Capture the cell that displays the provided text and extract its [X, Y] central coordinate. 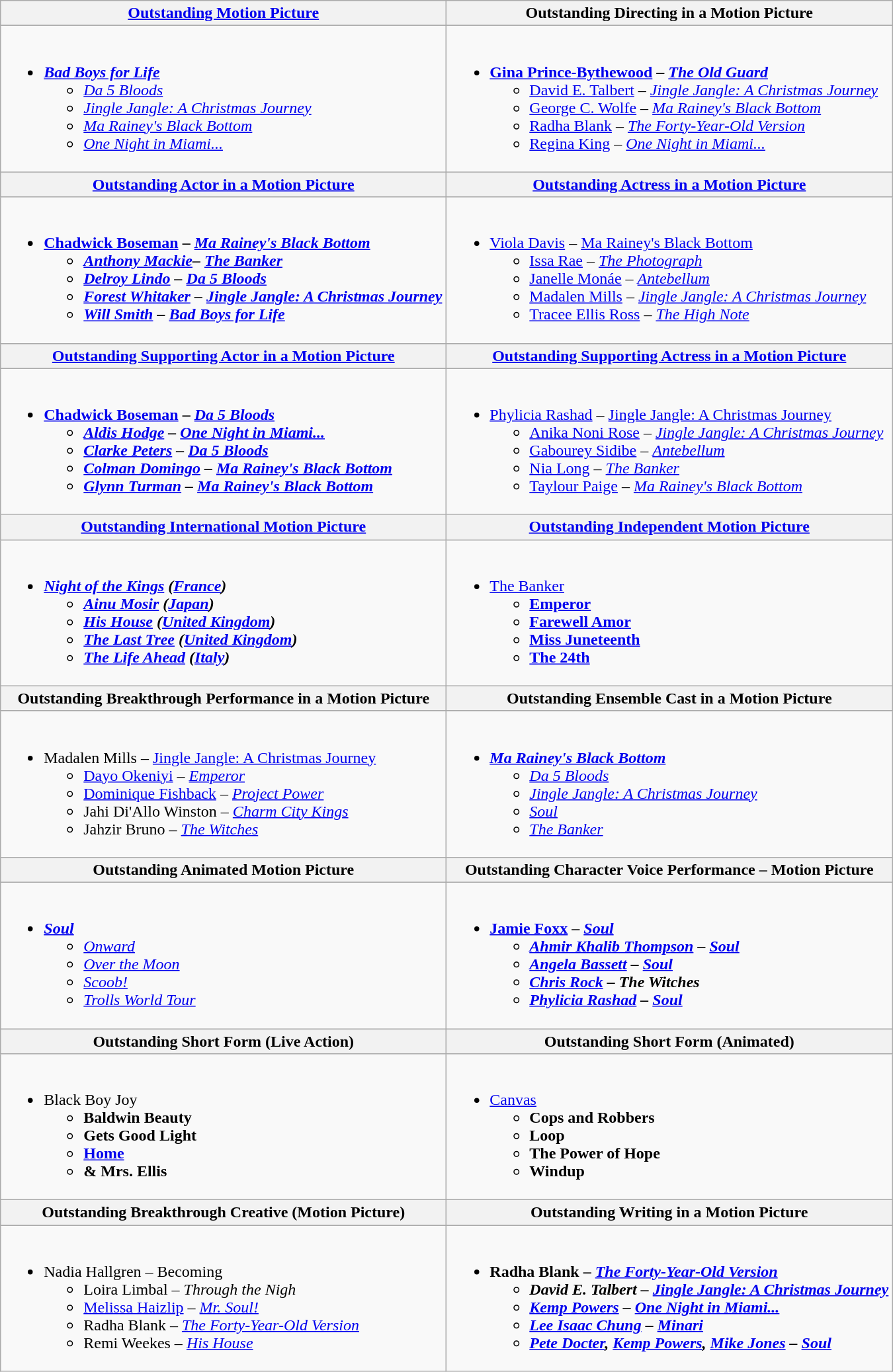
Jamie Foxx – SoulAhmir Khalib Thompson – SoulAngela Bassett – SoulChris Rock – The WitchesPhylicia Rashad – Soul [669, 955]
Ma Rainey's Black BottomDa 5 BloodsJingle Jangle: A Christmas JourneySoulThe Banker [669, 784]
Outstanding Ensemble Cast in a Motion Picture [669, 698]
Outstanding Writing in a Motion Picture [669, 1213]
Black Boy JoyBaldwin BeautyGets Good LightHome& Mrs. Ellis [224, 1127]
Bad Boys for LifeDa 5 BloodsJingle Jangle: A Christmas JourneyMa Rainey's Black BottomOne Night in Miami... [224, 99]
Outstanding Short Form (Animated) [669, 1041]
Outstanding Breakthrough Creative (Motion Picture) [224, 1213]
Outstanding Short Form (Live Action) [224, 1041]
Outstanding Actor in a Motion Picture [224, 184]
Outstanding International Motion Picture [224, 527]
Outstanding Supporting Actress in a Motion Picture [669, 356]
Outstanding Actress in a Motion Picture [669, 184]
SoulOnwardOver the MoonScoob!Trolls World Tour [224, 955]
Outstanding Character Voice Performance – Motion Picture [669, 869]
Outstanding Breakthrough Performance in a Motion Picture [224, 698]
The BankerEmperorFarewell AmorMiss JuneteenthThe 24th [669, 612]
Outstanding Motion Picture [224, 13]
Outstanding Independent Motion Picture [669, 527]
Outstanding Supporting Actor in a Motion Picture [224, 356]
Outstanding Animated Motion Picture [224, 869]
CanvasCops and RobbersLoopThe Power of HopeWindup [669, 1127]
Nadia Hallgren – BecomingLoira Limbal – Through the NighMelissa Haizlip – Mr. Soul!Radha Blank – The Forty-Year-Old VersionRemi Weekes – His House [224, 1299]
Night of the Kings (France)Ainu Mosir (Japan)His House (United Kingdom)The Last Tree (United Kingdom)The Life Ahead (Italy) [224, 612]
Outstanding Directing in a Motion Picture [669, 13]
